Determine the [x, y] coordinate at the center of the cell enclosing the given text.  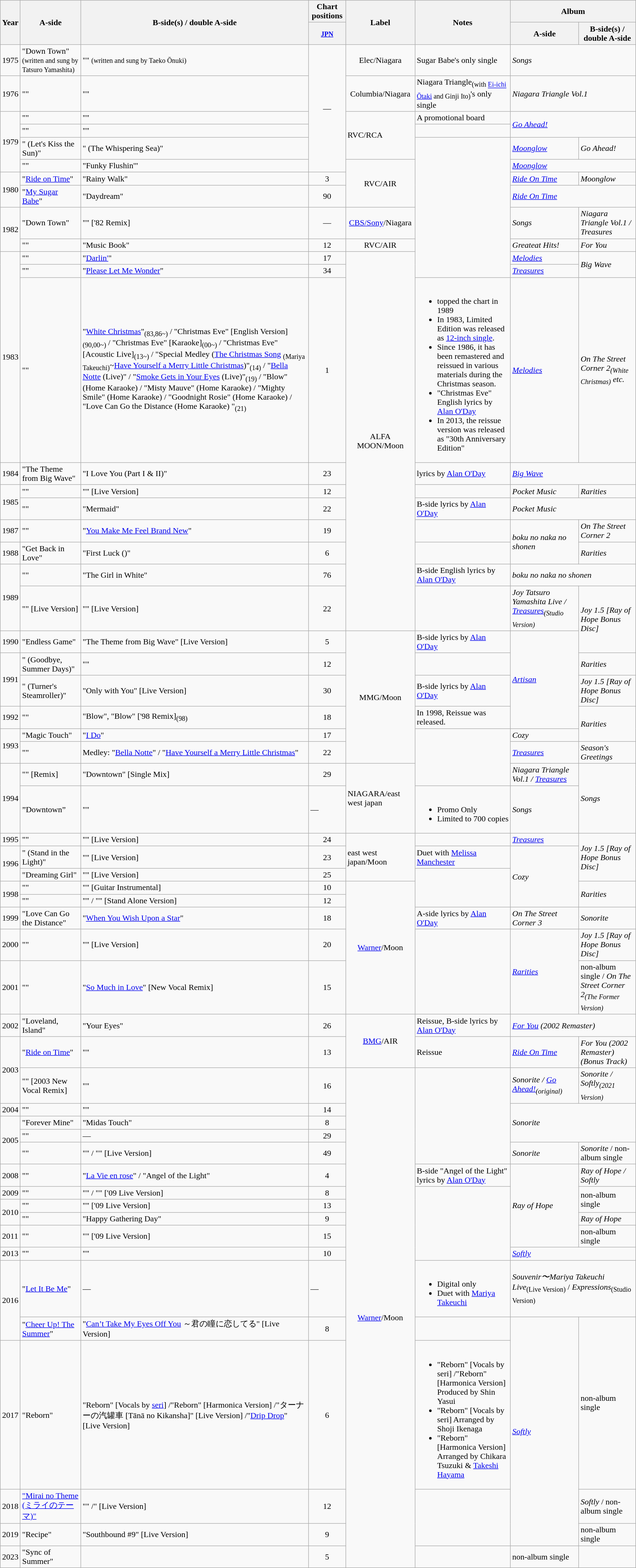
CBS/Sony/Niagara [380, 223]
2009 [10, 1193]
Softly / non-album single [607, 1506]
For You (2002 Remaster) (Bonus Track) [607, 1052]
"" ['82 Remix] [195, 223]
"Dreaming Girl" [51, 875]
1982 [10, 229]
B-side English lyrics by Alan O'Day [463, 575]
"Midas Touch" [195, 1123]
"" / "" [Live Version] [195, 1153]
"Love Can Go the Distance" [51, 918]
4 [327, 1175]
"Down Town"(written and sung by Tatsuro Yamashita) [51, 60]
On The Street Corner 3 [544, 918]
"Forever Mine" [51, 1123]
"You Make Me Feel Brand New" [195, 531]
1999 [10, 918]
Medley: "Bella Notte" / "Have Yourself a Merry Little Christmas" [195, 752]
RVC/RCA [380, 135]
"" [2003 New Vocal Remix] [51, 1085]
"Only with You" [Live Version] [195, 691]
1975 [10, 60]
1989 [10, 597]
In 1998, Reissue was released. [463, 717]
1994 [10, 799]
1976 [10, 94]
"Southbound #9" [Live Version] [195, 1535]
2003 [10, 1070]
"I Love You (Part I & II)" [195, 474]
"" / "" [Stand Alone Version] [195, 901]
"My Sugar Babe" [51, 196]
1979 [10, 142]
east west japan/Moon [380, 857]
2011 [10, 1236]
" (The Whispering Sea)" [195, 148]
2008 [10, 1175]
"Loveland, Island" [51, 1026]
For You (2002 Remaster) [573, 1026]
Joy Tatsuro Yamashita Live / Treasures(Studio Version) [544, 609]
Reissue, B-side lyrics by Alan O'Day [463, 1026]
2019 [10, 1535]
"Sync of Summer" [51, 1556]
Label [380, 22]
" (Turner's Steamroller)" [51, 691]
Souvenir〜Mariya Takeuchi Live(Live Version) / Expressions(Studio Version) [573, 1289]
"When You Wish Upon a Star" [195, 918]
"Reborn" [51, 1415]
Album [573, 12]
"" [Remix] [51, 775]
2001 [10, 988]
Notes [463, 22]
"Down Town" [51, 223]
" (Goodbye, Summer Days)" [51, 664]
2004 [10, 1110]
2010 [10, 1212]
26 [327, 1026]
Niagara Triangle Vol.1 [573, 94]
2000 [10, 945]
Promo OnlyLimited to 700 copies [463, 809]
"The Girl in White" [195, 575]
1983 [10, 357]
1990 [10, 642]
"" / "" ['09 Live Version] [195, 1193]
2005 [10, 1140]
2013 [10, 1254]
1984 [10, 474]
2017 [10, 1415]
1993 [10, 746]
14 [327, 1110]
"Darlin'" [195, 258]
19 [327, 531]
1995 [10, 840]
"Can’t Take My Eyes Off You ～君の瞳に恋してる" [Live Version] [195, 1329]
1985 [10, 502]
"I Do" [195, 735]
Chart positions [327, 12]
30 [327, 691]
3 [327, 179]
Season's Greetings [607, 752]
Columbia/Niagara [380, 94]
"Please Let Me Wonder" [195, 271]
"" (written and sung by Taeko Ōnuki) [195, 60]
"Your Eyes" [195, 1026]
2016 [10, 1300]
"La Vie en rose" / "Angel of the Light" [195, 1175]
MMG/Moon [380, 697]
Sonorite / Softly(2021 Version) [607, 1085]
1992 [10, 717]
"Endless Game" [51, 642]
34 [327, 271]
"Downtown" [Single Mix] [195, 775]
non-album single / On The Street Corner 2(The Former Version) [607, 988]
24 [327, 840]
1991 [10, 680]
BMG/AIR [380, 1041]
B-side "Angel of the Light" lyrics by Alan O'Day [463, 1175]
Greateat Hits! [544, 245]
90 [327, 196]
1980 [10, 190]
NIAGARA/east west japan [380, 799]
76 [327, 575]
"Let It Be Me" [51, 1289]
"Reborn" [Vocals by seri] /"Reborn" [Harmonica Version] /"ターナーの汽罐車 [Tānā no Kikansha]" [Live Version] /"Drip Drop" [Live Version] [195, 1415]
Year [10, 22]
Digital onlyDuet with Mariya Takeuchi [463, 1289]
"Daydream" [195, 196]
On The Street Corner 2 [607, 531]
"First Luck ()" [195, 553]
"Recipe" [51, 1535]
"Blow", "Blow" ['98 Remix](98) [195, 717]
Artisan [544, 680]
Elec/Niagara [380, 60]
"" /" [Live Version] [195, 1506]
Sugar Babe's only single [463, 60]
Sonorite / non-album single [607, 1153]
For You [607, 245]
"Cheer Up! The Summer" [51, 1329]
20 [327, 945]
1996 [10, 864]
"The Theme from Big Wave" [Live Version] [195, 642]
2023 [10, 1556]
JPN [327, 33]
49 [327, 1153]
lyrics by Alan O'Day [463, 474]
"Mermaid" [195, 508]
2002 [10, 1026]
"So Much in Love" [New Vocal Remix] [195, 988]
16 [327, 1085]
"Music Book" [195, 245]
" (Let's Kiss the Sun)" [51, 148]
"Mirai no Theme (ミライのテーマ)" [51, 1506]
"Funky Flushin'" [195, 166]
1987 [10, 531]
" (Stand in the Light)" [51, 857]
Sonorite / Go Ahead!(original) [544, 1085]
Ray of Hope / Softly [607, 1175]
On The Street Corner 2(White Christmas) etc. [607, 370]
1 [327, 370]
ALFA MOON/Moon [380, 441]
Reissue [463, 1052]
Duet with Melissa Manchester [463, 857]
A promotional board [463, 118]
1998 [10, 894]
"" [Guitar Instrumental] [195, 888]
"Magic Touch" [51, 735]
”Downtown” [51, 809]
"Rainy Walk" [195, 179]
"Get Back in Love" [51, 553]
Niagara Triangle(with Ei-ichi Ōtaki and Ginji Ito)'s only single [463, 94]
A-side lyrics by Alan O'Day [463, 918]
1988 [10, 553]
"Happy Gathering Day" [195, 1219]
25 [327, 875]
2018 [10, 1506]
"The Theme from Big Wave" [51, 474]
